Capture the cell that displays the provided text and extract its (x, y) central coordinate. 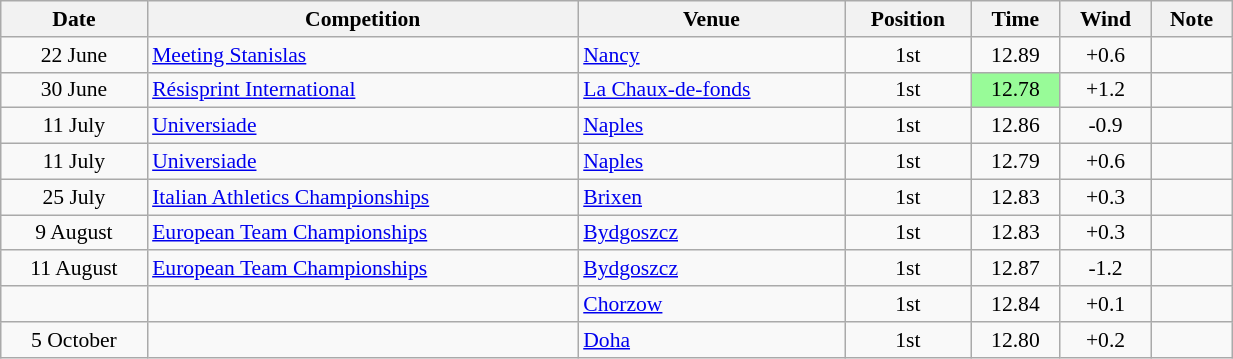
9 August (74, 233)
Date (74, 19)
12.84 (1015, 304)
-1.2 (1105, 269)
12.80 (1015, 340)
12.86 (1015, 126)
Chorzow (711, 304)
5 October (74, 340)
+0.1 (1105, 304)
12.78 (1015, 90)
Competition (362, 19)
30 June (74, 90)
-0.9 (1105, 126)
Italian Athletics Championships (362, 197)
25 July (74, 197)
Time (1015, 19)
Meeting Stanislas (362, 55)
Nancy (711, 55)
+0.2 (1105, 340)
Doha (711, 340)
11 August (74, 269)
Résisprint International (362, 90)
12.79 (1015, 162)
12.87 (1015, 269)
Position (908, 19)
Venue (711, 19)
12.89 (1015, 55)
Brixen (711, 197)
22 June (74, 55)
Note (1192, 19)
La Chaux-de-fonds (711, 90)
Wind (1105, 19)
+1.2 (1105, 90)
